Provide the [x, y] coordinate of the cell's center where the given text is located.  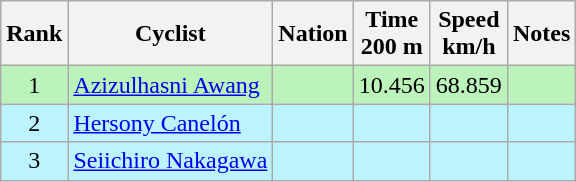
Cyclist [170, 34]
2 [34, 123]
10.456 [392, 85]
Time200 m [392, 34]
68.859 [468, 85]
Nation [313, 34]
Azizulhasni Awang [170, 85]
Speedkm/h [468, 34]
Seiichiro Nakagawa [170, 161]
Rank [34, 34]
3 [34, 161]
1 [34, 85]
Notes [541, 34]
Hersony Canelón [170, 123]
